Detect which cell encompasses the target text, then output its [x, y] center coordinate. 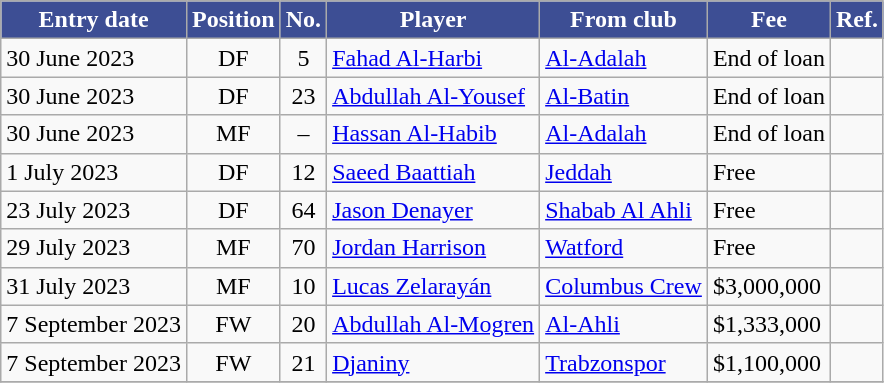
Lucas Zelarayán [434, 286]
20 [303, 324]
Hassan Al-Habib [434, 134]
Djaniny [434, 362]
Jordan Harrison [434, 248]
31 July 2023 [94, 286]
70 [303, 248]
Al-Batin [624, 96]
$3,000,000 [768, 286]
23 July 2023 [94, 210]
– [303, 134]
No. [303, 20]
64 [303, 210]
Ref. [856, 20]
Abdullah Al-Yousef [434, 96]
12 [303, 172]
Al-Ahli [624, 324]
Jeddah [624, 172]
Watford [624, 248]
Player [434, 20]
Jason Denayer [434, 210]
21 [303, 362]
$1,333,000 [768, 324]
From club [624, 20]
Columbus Crew [624, 286]
1 July 2023 [94, 172]
29 July 2023 [94, 248]
10 [303, 286]
Saeed Baattiah [434, 172]
$1,100,000 [768, 362]
5 [303, 58]
Fee [768, 20]
Entry date [94, 20]
Shabab Al Ahli [624, 210]
23 [303, 96]
Fahad Al-Harbi [434, 58]
Trabzonspor [624, 362]
Position [233, 20]
Abdullah Al-Mogren [434, 324]
